Extract the [X, Y] coordinate from the center of the cell holding the provided text.  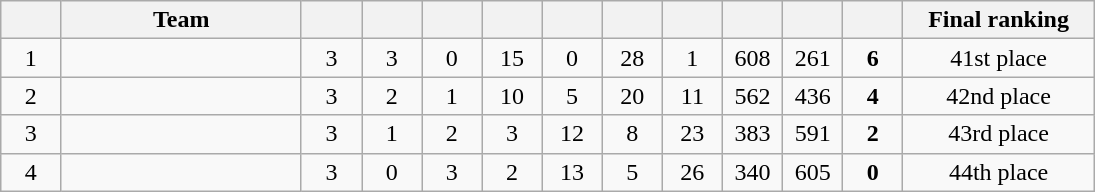
340 [752, 172]
10 [512, 96]
23 [692, 134]
Final ranking [998, 20]
Team [182, 20]
43rd place [998, 134]
261 [813, 58]
562 [752, 96]
8 [632, 134]
436 [813, 96]
15 [512, 58]
608 [752, 58]
591 [813, 134]
20 [632, 96]
41st place [998, 58]
11 [692, 96]
383 [752, 134]
605 [813, 172]
6 [873, 58]
28 [632, 58]
42nd place [998, 96]
44th place [998, 172]
26 [692, 172]
13 [572, 172]
12 [572, 134]
